Extract the (x, y) coordinate from the center of the cell holding the provided text.  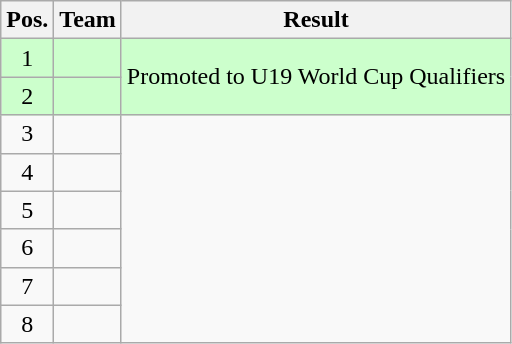
Promoted to U19 World Cup Qualifiers (316, 77)
2 (28, 96)
6 (28, 248)
4 (28, 172)
7 (28, 286)
Pos. (28, 20)
5 (28, 210)
Result (316, 20)
1 (28, 58)
8 (28, 324)
3 (28, 134)
Team (88, 20)
